Scan for the cell matching the given text and deliver its (x, y) coordinate at center. 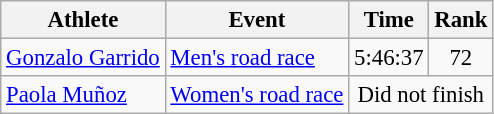
Rank (461, 20)
Paola Muñoz (83, 95)
5:46:37 (389, 58)
Event (257, 20)
Women's road race (257, 95)
Athlete (83, 20)
Gonzalo Garrido (83, 58)
72 (461, 58)
Time (389, 20)
Did not finish (421, 95)
Men's road race (257, 58)
